Return the [x, y] coordinate for the center point of the cell that contains the specified text.  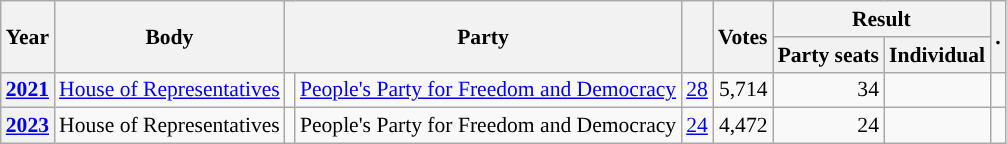
2021 [28, 90]
Year [28, 36]
34 [828, 90]
. [998, 36]
Party [483, 36]
Body [170, 36]
Party seats [828, 55]
Votes [743, 36]
28 [697, 90]
4,472 [743, 126]
Individual [937, 55]
2023 [28, 126]
Result [882, 19]
5,714 [743, 90]
